Output the [X, Y] coordinate of the center of the cell containing the given text.  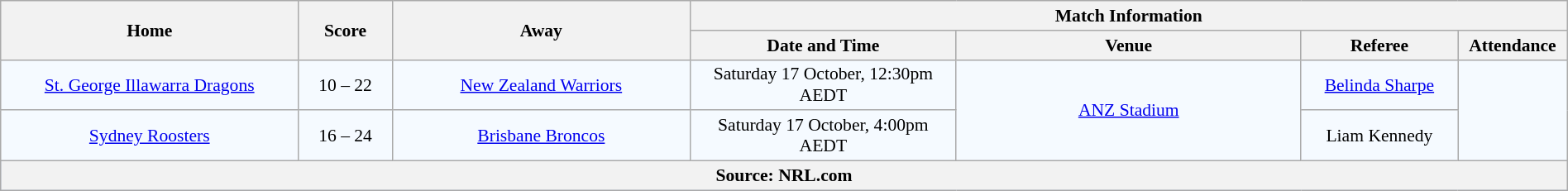
Liam Kennedy [1379, 136]
Saturday 17 October, 12:30pm AEDT [823, 84]
New Zealand Warriors [541, 84]
Brisbane Broncos [541, 136]
10 – 22 [346, 84]
Source: NRL.com [784, 176]
Match Information [1128, 16]
St. George Illawarra Dragons [150, 84]
Venue [1128, 45]
16 – 24 [346, 136]
Belinda Sharpe [1379, 84]
Saturday 17 October, 4:00pm AEDT [823, 136]
Sydney Roosters [150, 136]
Attendance [1513, 45]
Away [541, 30]
Score [346, 30]
ANZ Stadium [1128, 110]
Date and Time [823, 45]
Referee [1379, 45]
Home [150, 30]
